Output the [X, Y] coordinate of the center of the cell containing the given text.  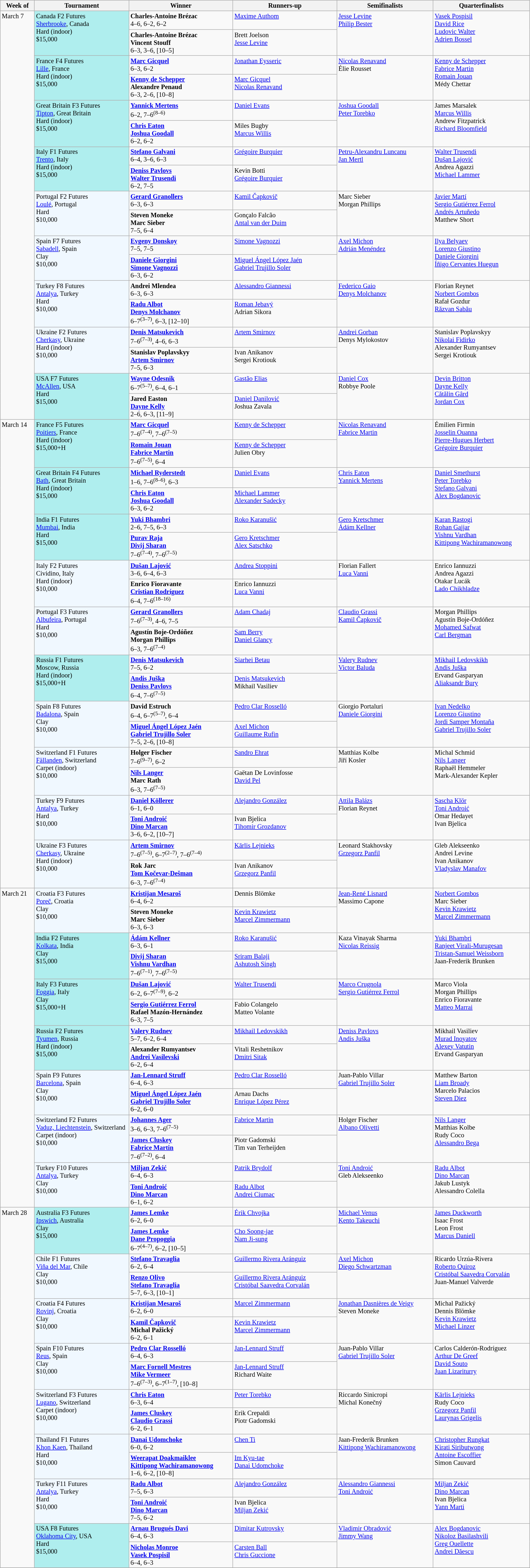
Kenny de Schepper Julien Obry [285, 454]
Switzerland F2 Futures Vaduz, Liechtenstein, Switzerland Carpet (indoor) $10,000 [82, 1139]
Daniel Köllerer 6–1, 6–0 [181, 805]
Italy F2 Futures Cividino, Italy Hard (indoor) $10,000 [82, 583]
James Lemke 6–2, 6–0 [181, 1216]
Turkey F9 Futures Antalya, Turkey Hard $10,000 [82, 818]
Gerard Granollers 6–3, 6–3 [181, 201]
Sam Berry Daniel Glancy [285, 641]
Ivan Bjelica Tihomir Grozdanov [285, 827]
Sandro Ehrat [285, 758]
Andis Juška Deniss Pavlovs 6–4, 7–6(7–5) [181, 687]
Florian Reynet Norbert Gombos Rafał Gozdur Răzvan Sabău [482, 304]
Ivan Anikanov Grzegorz Panfil [285, 874]
Miljan Zekić 6–4, 6–3 [181, 1172]
Johannes Ager 3–6, 6–3, 7–6(7–5) [181, 1125]
India F2 Futures Kolkata, India Clay $15,000 [82, 956]
Jonathan Dasnières de Veigy Steven Moneke [385, 1320]
Stanislav Poplavskyy Nikolai Fidirko Alexander Rumyantsev Sergei Krotiouk [482, 350]
Croatia F3 Futures Poreč, Croatia Clay $10,000 [82, 910]
Kārlis Lejnieks [285, 850]
Jaan-Frederik Brunken Kittipong Wachiramanowong [385, 1456]
Daniel Danilović Joshua Zavala [285, 406]
Chen Ti [285, 1443]
Spain F7 Futures Sabadell, Spain Clay $10,000 [82, 258]
James Cluskey Fabrice Martin 7–6(7–2), 6–4 [181, 1149]
Fabio Colangelo Matteo Volante [285, 1012]
James Duckworth Isaac Frost Leon Frost Marcus Daniell [482, 1231]
Quarterfinalists [482, 5]
Walter Trusendi Dušan Lajović Andrea Agazzi Michael Lammer [482, 169]
Kenny de Schepper [285, 429]
Dennis Blömke [285, 897]
Jan-Lennard Struff Richard Waite [285, 1375]
Dimitar Kutrovsky [285, 1532]
Michal Schmid Nils Langer Raphaël Hemmeler Mark-Alexander Kepler [482, 771]
Toni Androić Dino Marcan 3–6, 6–2, [10–7] [181, 827]
Toni Androić Gleb Alekseenko [385, 1185]
Matthias Kolbe Jiří Kosler [385, 771]
Ivan Anikanov Sergei Krotiouk [285, 360]
Chris Eaton Yannick Mertens [385, 491]
Jan-Lennard Struff 6–4, 6–3 [181, 1079]
Yuki Bhambri 2–6, 7–5, 6–3 [181, 523]
Dušan Lajović 3–6, 6–4, 6–3 [181, 569]
Alessandro Giannessi [285, 290]
Agustín Boje-Ordóñez Morgan Phillips 6–3, 7–6(7–4) [181, 641]
Sergio Gutiérrez Ferrol Rafael Mazón-Hernández 6–3, 7–5 [181, 1012]
Spain F9 Futures Barcelona, Spain Clay $10,000 [82, 1092]
Émilien Firmin Josselin Ouanna Pierre-Hugues Herbert Grégoire Burquier [482, 444]
Axel Michon Diego Schwartzman [385, 1276]
Florian Fallert Luca Vanni [385, 583]
Adam Chadaj [285, 617]
Radu Albot Andrei Ciumac [285, 1194]
Cho Soong-jae Nam Ji-sung [285, 1240]
Russia F1 Futures Moscow, Russia Hard (indoor) $15,000+H [82, 678]
Ricardo Urzúa-Rivera Roberto Quiroz Cristóbal Saavedra Corvalán Juan-Manuel Valverde [482, 1276]
Giorgio Portaluri Daniele Giorgini [385, 724]
Chris Eaton Joshua Goodall 6–2, 6–2 [181, 134]
Michal Pažický Dennis Blömke Kevin Krawietz Michael Linzer [482, 1320]
Kristijan Mesaroš 6–4, 6–2 [181, 897]
March 28 [17, 1388]
Evgeny Donskoy 7–5, 7–5 [181, 245]
Gaëtan De Lovinfosse David Pel [285, 781]
Jean-René Lisnard Massimo Capone [385, 910]
Charles-Antoine Brézac 4–6, 6–2, 6–2 [181, 20]
Radu Albot 7–5, 6–3 [181, 1488]
Yannick Mertens 6–2, 7–6(8–6) [181, 110]
Denis Matsukevich 7–5, 6–2 [181, 664]
Roman Jebavý Adrian Sikora [285, 313]
Dušan Lajović 6–2, 6–7(7–9), 6–2 [181, 989]
Ivan Nedelko Lorenzo Giustino Jordi Samper Montaña Gabriel Trujillo Soler [482, 724]
Alex Bogdanovic Nikoloz Basilashvili Greg Ouellette Andrei Dăescu [482, 1545]
Miguel Ángel López Jaén Gabriel Trujillo Soler 7–5, 2–6, [10–8] [181, 734]
Nicolas Renavand Fabrice Martin [385, 444]
Weerapat Doakmaiklee Kittipong Wachiramanowong 1–6, 6–2, [10–8] [181, 1465]
Walter Trusendi [285, 989]
Marc Fornell Mestres Mike Vermeer 7–6(7–3), 6–7(1–7), [10–8] [181, 1375]
Runners-up [285, 5]
Michael Lammer Alexander Sadecky [285, 501]
Purav Raja Divij Sharan 7–6(7–4), 7–6(7–5) [181, 546]
France F5 Futures Poitiers, France Hard (indoor) $15,000+H [82, 444]
Arnau Dachs Enrique López Pérez [285, 1101]
Simone Vagnozzi [285, 245]
India F1 Futures Mumbai, India Hard $15,000 [82, 537]
Axel Michon Adrián Menéndez [385, 258]
Enrico Fioravante Cristian Rodríguez 6–4, 7–6(18–16) [181, 593]
Érik Chvojka [285, 1216]
Andrei Gorban Denys Mylokostov [385, 350]
Valery Rudnev 5–7, 6–2, 6–4 [181, 1035]
Michael Ryderstedt 1–6, 7–6(8–6), 6–3 [181, 477]
Alessandro Giannessi Toni Androić [385, 1501]
Tournament [82, 5]
Marc Gicquel Nicolas Renavand [285, 87]
Fabrice Martin [285, 1125]
Axel Michon Guillaume Rufin [285, 734]
Im Kyu-tae Danai Udomchoke [285, 1465]
Kristijan Mesaroš 6–2, 6–0 [181, 1307]
Kamil Čapkovič [285, 201]
Denis Matsukevich 7–6(7–3), 4–6, 6–3 [181, 337]
Maxime Authom [285, 20]
Morgan Phillips Agustín Boje-Ordóñez Mohamed Safwat Carl Bergman [482, 631]
Denis Matsukevich Mikhail Vasiliev [285, 687]
Kamil Čapkovič Michal Pažický 6–2, 6–1 [181, 1330]
Week of [17, 5]
Chris Eaton 6–3, 6–4 [181, 1398]
Alexander Rumyantsev Andrei Vasilevski 6–2, 6–4 [181, 1057]
Switzerland F3 Futures Lugano, Switzerland Carpet (indoor) $10,000 [82, 1411]
Jesse Levine Philip Bester [385, 33]
Deniss Pavlovs Andis Juška [385, 1048]
Carsten Ball Chris Guccione [285, 1555]
Kārlis Lejnieks Rudy Coco Grzegorz Panfil Laurynas Grigelis [482, 1411]
Stefano Galvani 6–4, 3–6, 6–3 [181, 156]
Piotr Gadomski Tim van Terheijden [285, 1149]
Gero Kretschmer Alex Satschko [285, 546]
Daniel Cox Robbye Poole [385, 396]
Croatia F4 Futures Rovinj, Croatia Clay $10,000 [82, 1320]
USA F7 Futures McAllen, USA Hard $15,000 [82, 396]
Russia F2 Futures Tyumen, Russia Hard (indoor) $15,000 [82, 1048]
Vladimir Obradović Jimmy Wang [385, 1545]
Kenny de Schepper Alexandre Penaud 6–3, 2–6, [10–8] [181, 87]
Attila Balázs Florian Reynet [385, 818]
March 14 [17, 654]
Joshua Goodall Peter Torebko [385, 124]
Enrico Iannuzzi Luca Vanni [285, 593]
Sascha Klör Toni Androić Omar Hedayet Ivan Bjelica [482, 818]
Toni Androić Dino Marcan 7–5, 6–2 [181, 1510]
Enrico Iannuzzi Andrea Agazzi Otakar Lucák Lado Chikhladze [482, 583]
Patrik Brydolf [285, 1172]
Ádám Kellner 6–3, 6–1 [181, 942]
Pedro Clar Rosselló 6–4, 6–3 [181, 1352]
Mikhail Ledovskikh Andis Juška Ervand Gasparyan Aliaksandr Bury [482, 678]
Michael Venus Kento Takeuchi [385, 1231]
Valery Rudnev Victor Baluda [385, 678]
Petru-Alexandru Luncanu Jan Mertl [385, 169]
Chile F1 Futures Viña del Mar, Chile Clay $10,000 [82, 1276]
Erik Crepaldi Piotr Gadomski [285, 1421]
Miguel Ángel López Jaén Gabriel Trujillo Soler [285, 268]
Renzo Olivo Stefano Travaglia 5–7, 6–3, [10–1] [181, 1285]
Ilya Belyaev Lorenzo Giustino Daniele Giorgini Íñigo Cervantes Huegun [482, 258]
Ukraine F3 Futures Cherkasy, Ukraine Hard (indoor) $10,000 [82, 864]
Mikhail Ledovskikh [285, 1035]
Artem Smirnov [285, 337]
Rok Jarc Tom Kočevar-Dešman 6–3, 7–6(7–4) [181, 874]
Steven Moneke Marc Sieber 6–3, 6–3 [181, 920]
Karan Rastogi Rohan Gajjar Vishnu Vardhan Kittipong Wachiramanowong [482, 537]
Kevin Botti Grégoire Burquier [285, 178]
Holger Fischer Albano Olivetti [385, 1139]
Leonard Stakhovsky Grzegorz Panfil [385, 864]
Portugal F2 Futures Loulé, Portugal Hard $10,000 [82, 213]
Portugal F3 Futures Albufeira, Portugal Hard $10,000 [82, 631]
Radu Albot Dino Marcan Jakub Lustyk Alessandro Colella [482, 1185]
Christopher Rungkat Kirati Siributwong Antoine Escoffier Simon Cauvard [482, 1456]
Kenny de Schepper Fabrice Martin Romain Jouan Médy Chettar [482, 78]
Peter Torebko [285, 1398]
Jonathan Eysseric [285, 65]
Jan-Lennard Struff [285, 1352]
Italy F3 Futures Foggia, Italy Clay $15,000+H [82, 1002]
Gonçalo Falcão Antal van der Duim [285, 223]
Toni Androić Dino Marcan 6–1, 6–2 [181, 1194]
Riccardo Sinicropi Michal Konečný [385, 1411]
Marco Viola Morgan Phillips Enrico Fioravante Matteo Marrai [482, 1002]
Vitali Reshetnikov Dmitri Sitak [285, 1057]
March 21 [17, 1048]
Stanislav Poplavskyy Artem Smirnov 7–5, 6–3 [181, 360]
Gastão Elias [285, 383]
Great Britain F3 Futures Tipton, Great Britain Hard (indoor) $15,000 [82, 124]
Nicholas Monroe Vasek Pospisil 6–4, 6–3 [181, 1555]
Italy F1 Futures Trento, Italy Hard (indoor) $15,000 [82, 169]
March 7 [17, 215]
Brett Joelson Jesse Levine [285, 43]
Semifinalists [385, 5]
Devin Britton Dayne Kelly Cătălin Gârd Jordan Cox [482, 396]
Carlos Calderón-Rodríguez Arthur De Greef David Souto Juan Lizariturry [482, 1366]
Divij Sharan Vishnu Vardhan 7–6(7–1), 7–6(7–5) [181, 965]
Siarhei Betau [285, 664]
Daniel Smethurst Peter Torebko Stefano Galvani Alex Bogdanovic [482, 491]
Deniss Pavlovs Walter Trusendi 6–2, 7–5 [181, 178]
James Cluskey Claudio Grassi 6–2, 6–1 [181, 1421]
Vasek Pospisil David Rice Ludovic Walter Adrien Bossel [482, 33]
USA F8 Futures Oklahoma City, USA Hard $15,000 [82, 1545]
Wayne Odesnik 6–7(5–7), 6–4, 6–1 [181, 383]
Spain F8 Futures Badalona, Spain Clay $10,000 [82, 724]
Spain F10 Futures Reus, Spain Clay $10,000 [82, 1366]
Miles Bugby Marcus Willis [285, 134]
Steven Moneke Marc Sieber 7–5, 6–4 [181, 223]
Miguel Ángel López Jaén Gabriel Trujillo Soler 6–2, 6–0 [181, 1101]
Matthew Barton Liam Broady Marcelo Palacios Steven Diez [482, 1092]
Switzerland F1 Futures Fällanden, Switzerland Carpet (indoor) $10,000 [82, 771]
Kaza Vinayak Sharma Nicolas Reissig [385, 956]
Turkey F10 Futures Antalya, Turkey Clay $10,000 [82, 1185]
Marcel Zimmermann [285, 1307]
Claudio Grassi Kamil Čapkovič [385, 631]
France F4 Futures Lille, France Hard (indoor) $15,000 [82, 78]
Nicolas Renavand Élie Rousset [385, 78]
Guillermo Rivera Aránguiz [285, 1263]
Chris Eaton Joshua Goodall 6–3, 6–2 [181, 501]
Javier Martí Sergio Gutiérrez Ferrol Andrés Artuñedo Matthew Short [482, 213]
Stefano Travaglia 6–2, 6–4 [181, 1263]
Guillermo Rivera Aránguiz Cristóbal Saavedra Corvalán [285, 1285]
Marc Gicquel 7–6(7–4), 7–6(7–5) [181, 429]
Marc Gicquel 6–3, 6–2 [181, 65]
Romain Jouan Fabrice Martin 7–6(7–5), 6–4 [181, 454]
Nils Langer Matthias Kolbe Rudy Coco Alessandro Bega [482, 1139]
Jared Easton Dayne Kelly 2–6, 6–3, [11–9] [181, 406]
Great Britain F4 Futures Bath, Great Britain Hard (indoor) $15,000 [82, 491]
Federico Gaio Denys Molchanov [385, 304]
Australia F3 Futures Ipswich, Australia Clay $15,000 [82, 1231]
Charles-Antoine Brézac Vincent Stouff 6–3, 3–6, [10–5] [181, 43]
Winner [181, 5]
Gleb Alekseenko Andrei Levine Ivan Anikanov Vladyslav Manafov [482, 864]
Gerard Granollers 7–6(7–3), 4–6, 7–5 [181, 617]
Daniele Giorgini Simone Vagnozzi 6–3, 6–2 [181, 268]
James Lemke Dane Propoggia 6–7(4–7), 6–2, [10–5] [181, 1240]
Canada F2 Futures Sherbrooke, Canada Hard (indoor) $15,000 [82, 33]
Danai Udomchoke 6–0, 6–2 [181, 1443]
Radu Albot Denys Molchanov 6–7(3–7), 6–3, [12–10] [181, 313]
Nils Langer Marc Rath 6–3, 7–6(7–5) [181, 781]
Arnau Brugués Davi 6–4, 6–3 [181, 1532]
Holger Fischer 7–6(9–7), 6–2 [181, 758]
Norbert Gombos Marc Sieber Kevin Krawietz Marcel Zimmermann [482, 910]
Gero Kretschmer Ádám Kellner [385, 537]
Grégoire Burquier [285, 156]
Thailand F1 Futures Khon Kaen, Thailand Hard $10,000 [82, 1456]
Ivan Bjelica Miljan Zekić [285, 1510]
Marco Crugnola Sergio Gutiérrez Ferrol [385, 1002]
Ukraine F2 Futures Cherkasy, Ukraine Hard (indoor) $10,000 [82, 350]
Turkey F8 Futures Antalya, Turkey Hard $10,000 [82, 304]
Marc Sieber Morgan Phillips [385, 213]
Yuki Bhambri Ranjeet Virali-Murugesan Tristan-Samuel Weissborn Jaan-Frederik Brunken [482, 956]
James Marsalek Marcus Willis Andrew Fitzpatrick Richard Bloomfield [482, 124]
Sriram Balaji Ashutosh Singh [285, 965]
Miljan Zekić Dino Marcan Ivan Bjelica Yann Marti [482, 1501]
Andrea Stoppini [285, 569]
David Estruch 6–4, 6–7(5–7), 6–4 [181, 711]
Mikhail Vasiliev Murad Inoyatov Alexey Vatutin Ervand Gasparyan [482, 1048]
Artem Smirnov 7–6(7–5), 6–7(2–7), 7–6(7–4) [181, 850]
Turkey F11 Futures Antalya, Turkey Hard $10,000 [82, 1501]
Andrei Mlendea 6–3, 6–3 [181, 290]
